Capture the cell that displays the provided text and extract its (X, Y) central coordinate. 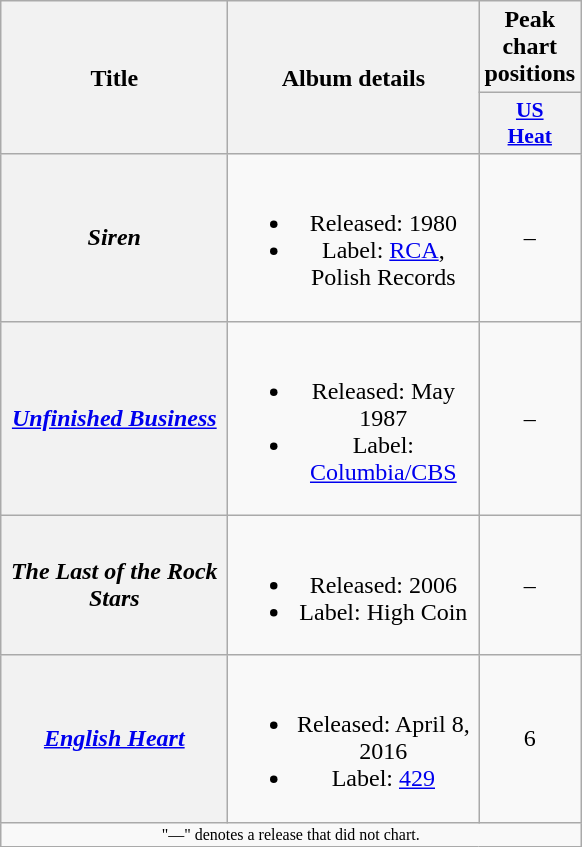
"—" denotes a release that did not chart. (291, 834)
Released: 2006Label: High Coin (354, 585)
USHeat (530, 124)
Unfinished Business (114, 418)
6 (530, 738)
Album details (354, 78)
Released: 1980Label: RCA, Polish Records (354, 238)
Released: May 1987Label: Columbia/CBS (354, 418)
Released: April 8, 2016Label: 429 (354, 738)
Siren (114, 238)
The Last of the Rock Stars (114, 585)
English Heart (114, 738)
Peak chart positions (530, 47)
Title (114, 78)
